For the text-containing cell, return its midpoint in (x, y) coordinate format. 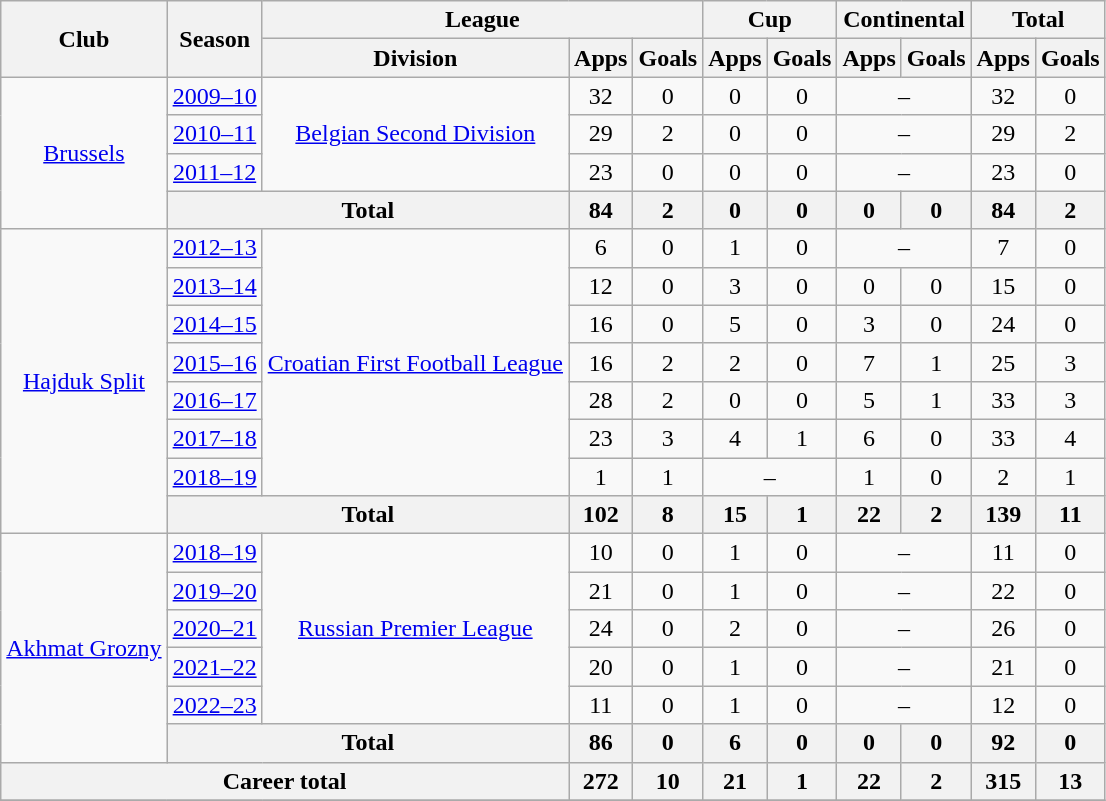
102 (601, 515)
League (482, 20)
2014–15 (214, 324)
2010–11 (214, 134)
20 (601, 667)
Belgian Second Division (415, 134)
2016–17 (214, 400)
Career total (285, 781)
26 (1003, 629)
315 (1003, 781)
Continental (904, 20)
139 (1003, 515)
2011–12 (214, 172)
86 (601, 743)
Cup (770, 20)
Hajduk Split (84, 381)
25 (1003, 362)
2015–16 (214, 362)
Division (415, 58)
Akhmat Grozny (84, 648)
28 (601, 400)
92 (1003, 743)
2013–14 (214, 286)
2017–18 (214, 438)
Club (84, 39)
2012–13 (214, 248)
Season (214, 39)
Croatian First Football League (415, 362)
2021–22 (214, 667)
13 (1070, 781)
Brussels (84, 153)
2020–21 (214, 629)
2019–20 (214, 591)
2009–10 (214, 96)
8 (668, 515)
2022–23 (214, 705)
272 (601, 781)
Russian Premier League (415, 629)
